Identify which cell holds the provided text, then report its [X, Y] central coordinate. 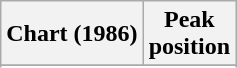
Chart (1986) [72, 34]
Peakposition [189, 34]
